From the cell containing the given text, extract its center point as [x, y] coordinate. 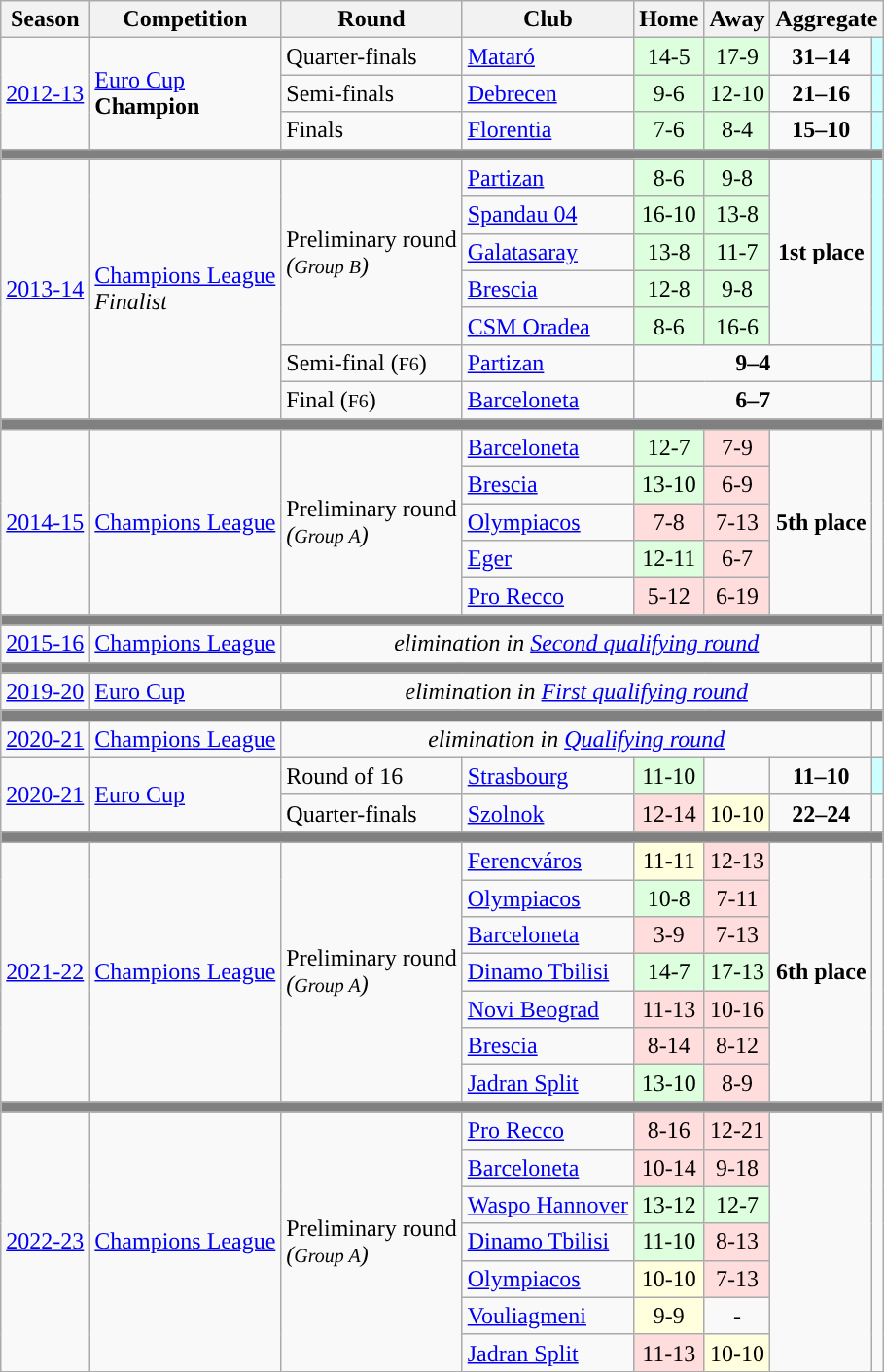
Round [371, 19]
8-16 [669, 1131]
Semi-finals [371, 93]
elimination in First qualifying round [577, 691]
13-12 [669, 1205]
Finals [371, 130]
6-9 [737, 485]
Eger [548, 559]
16-10 [669, 215]
10-14 [669, 1168]
- [737, 1316]
Galatasaray [548, 252]
12-10 [737, 93]
2013-14 [45, 289]
Mataró [548, 56]
elimination in Second qualifying round [577, 644]
Round of 16 [371, 776]
2022-23 [45, 1242]
6-19 [737, 596]
21–16 [821, 93]
9-9 [669, 1316]
Szolnok [548, 813]
Preliminary round(Group B) [371, 252]
17-13 [737, 972]
1st place [821, 252]
11–10 [821, 776]
5-12 [669, 596]
11-7 [737, 252]
Novi Beograd [548, 1009]
6-7 [737, 559]
2021-22 [45, 971]
12-13 [737, 861]
8-4 [737, 130]
10-16 [737, 1009]
Euro Cup Champion [185, 93]
elimination in Qualifying round [577, 739]
11-11 [669, 861]
Vouliagmeni [548, 1316]
14-7 [669, 972]
7-8 [669, 522]
9-18 [737, 1168]
Away [737, 19]
8-13 [737, 1242]
Final (F6) [371, 400]
7-6 [669, 130]
12-14 [669, 813]
2012-13 [45, 93]
9–4 [753, 363]
Florentia [548, 130]
5th place [821, 522]
3-9 [669, 935]
22–24 [821, 813]
7-11 [737, 897]
8-14 [669, 1046]
8-12 [737, 1046]
Competition [185, 19]
10-8 [669, 897]
Home [669, 19]
2019-20 [45, 691]
16-6 [737, 326]
17-9 [737, 56]
Semi-final (F6) [371, 363]
Club [548, 19]
Waspo Hannover [548, 1205]
9-6 [669, 93]
2015-16 [45, 644]
12-8 [669, 289]
12-21 [737, 1131]
14-5 [669, 56]
Champions League Finalist [185, 289]
6th place [821, 971]
Strasbourg [548, 776]
7-9 [737, 448]
6–7 [753, 400]
Spandau 04 [548, 215]
15–10 [821, 130]
Aggregate [827, 19]
CSM Oradea [548, 326]
Debrecen [548, 93]
8-9 [737, 1083]
31–14 [821, 56]
Season [45, 19]
2014-15 [45, 522]
Ferencváros [548, 861]
12-11 [669, 559]
